Locate the cell with the specified text and output its (x, y) center coordinate. 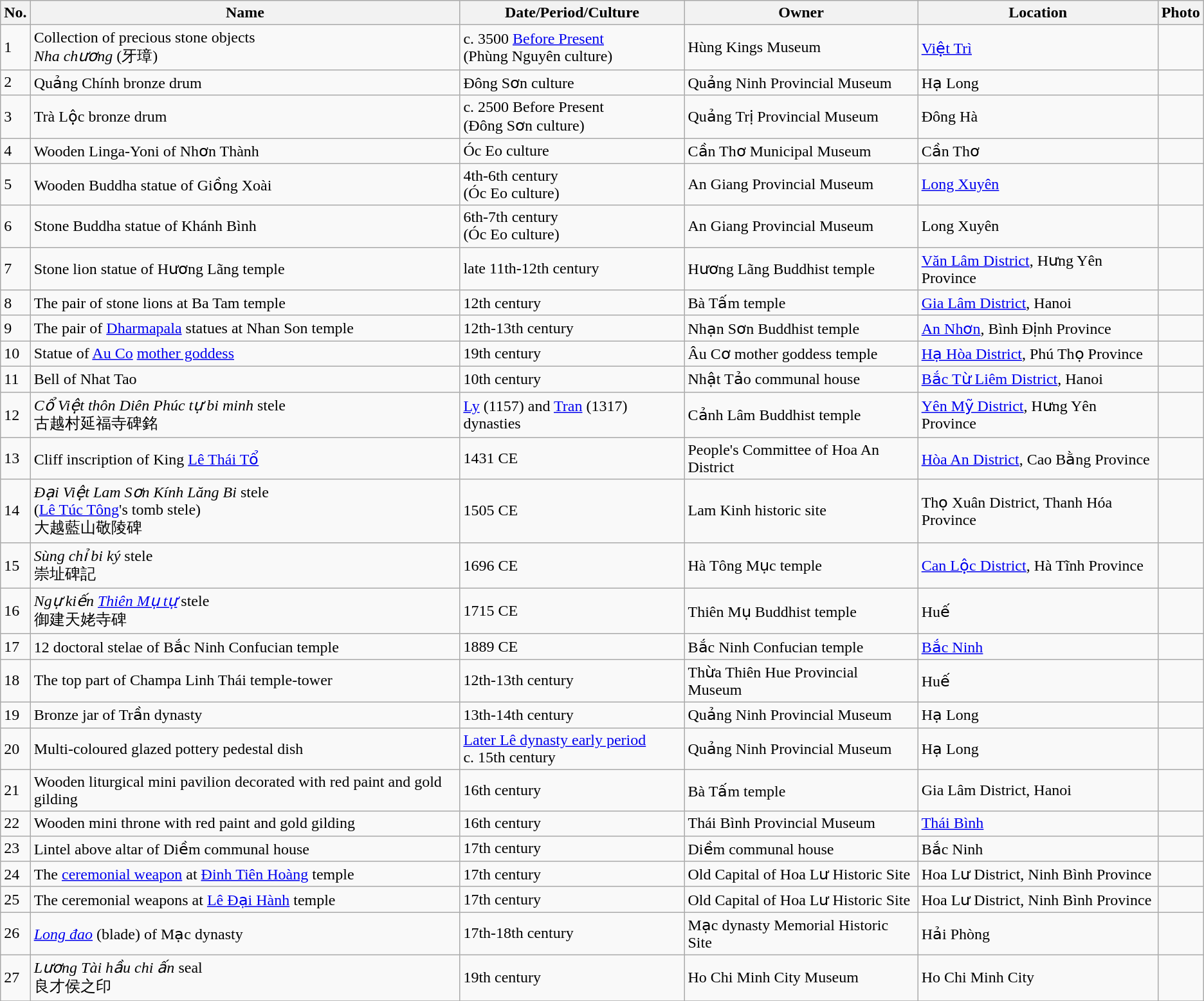
The pair of Dharmapala statues at Nhan Son temple (245, 328)
Stone lion statue of Hương Lãng temple (245, 269)
21 (15, 790)
Hương Lãng Buddhist temple (801, 269)
Nhạn Sơn Buddhist temple (801, 328)
Multi-coloured glazed pottery pedestal dish (245, 749)
Thái Bình (1038, 823)
An Nhơn, Bình Định Province (1038, 328)
Quảng Chính bronze drum (245, 82)
17 (15, 647)
late 11th-12th century (572, 269)
8 (15, 303)
4th-6th century (Óc Eo culture) (572, 184)
Thái Bình Provincial Museum (801, 823)
c. 2500 Before Present (Đông Sơn culture) (572, 117)
Statue of Au Co mother goddess (245, 354)
The pair of stone lions at Ba Tam temple (245, 303)
1505 CE (572, 511)
No. (15, 13)
Wooden Linga-Yoni of Nhơn Thành (245, 151)
12 (15, 414)
12th century (572, 303)
Thừa Thiên Hue Provincial Museum (801, 681)
16 (15, 611)
Mạc dynasty Memorial Historic Site (801, 934)
Cần Thơ (1038, 151)
Hạ Hòa District, Phú Thọ Province (1038, 354)
Hà Tông Mục temple (801, 565)
13th-14th century (572, 715)
Việt Trì (1038, 48)
Quảng Trị Provincial Museum (801, 117)
18 (15, 681)
13 (15, 458)
Đông Hà (1038, 117)
3 (15, 117)
The top part of Champa Linh Thái temple-tower (245, 681)
Óc Eo culture (572, 151)
People's Committee of Hoa An District (801, 458)
26 (15, 934)
c. 3500 Before Present (Phùng Nguyên culture) (572, 48)
Wooden liturgical mini pavilion decorated with red paint and gold gilding (245, 790)
Lintel above altar of Diềm communal house (245, 849)
Wooden Buddha statue of Giồng Xoài (245, 184)
Bell of Nhat Tao (245, 379)
27 (15, 978)
Đại Việt Lam Sơn Kính Lăng Bi stele (Lê Túc Tông's tomb stele) 大越藍山敬陵碑 (245, 511)
Location (1038, 13)
19 (15, 715)
23 (15, 849)
24 (15, 874)
Lam Kinh historic site (801, 511)
Bắc Từ Liêm District, Hanoi (1038, 379)
Photo (1181, 13)
10th century (572, 379)
7 (15, 269)
4 (15, 151)
10 (15, 354)
Cổ Việt thôn Diên Phúc tự bi minh stele古越村延福寺碑銘 (245, 414)
22 (15, 823)
1 (15, 48)
2 (15, 82)
Hùng Kings Museum (801, 48)
Collection of precious stone objectsNha chương (牙璋) (245, 48)
The ceremonial weapon at Đinh Tiên Hoàng temple (245, 874)
17th-18th century (572, 934)
Name (245, 13)
Date/Period/Culture (572, 13)
Ho Chi Minh City Museum (801, 978)
20 (15, 749)
Đông Sơn culture (572, 82)
The ceremonial weapons at Lê Đại Hành temple (245, 899)
Bronze jar of Trần dynasty (245, 715)
Diềm communal house (801, 849)
6th-7th century (Óc Eo culture) (572, 226)
Âu Cơ mother goddess temple (801, 354)
Sùng chỉ bi ký stele 崇址碑記 (245, 565)
Yên Mỹ District, Hưng Yên Province (1038, 414)
1696 CE (572, 565)
Long đao (blade) of Mạc dynasty (245, 934)
5 (15, 184)
Hòa An District, Cao Bằng Province (1038, 458)
14 (15, 511)
Later Lê dynasty early period c. 15th century (572, 749)
Trà Lộc bronze drum (245, 117)
Thọ Xuân District, Thanh Hóa Province (1038, 511)
Nhật Tảo communal house (801, 379)
6 (15, 226)
Can Lộc District, Hà Tĩnh Province (1038, 565)
15 (15, 565)
Thiên Mụ Buddhist temple (801, 611)
1431 CE (572, 458)
Stone Buddha statue of Khánh Bình (245, 226)
1889 CE (572, 647)
Owner (801, 13)
9 (15, 328)
Wooden mini throne with red paint and gold gilding (245, 823)
25 (15, 899)
Lương Tài hầu chi ấn seal 良才侯之印 (245, 978)
Ly (1157) and Tran (1317) dynasties (572, 414)
Cliff inscription of King Lê Thái Tổ (245, 458)
Ngự kiến Thiên Mụ tự stele 御建天姥寺碑 (245, 611)
1715 CE (572, 611)
Hải Phòng (1038, 934)
Ho Chi Minh City (1038, 978)
Văn Lâm District, Hưng Yên Province (1038, 269)
Bắc Ninh Confucian temple (801, 647)
11 (15, 379)
12 doctoral stelae of Bắc Ninh Confucian temple (245, 647)
Cần Thơ Municipal Museum (801, 151)
Cảnh Lâm Buddhist temple (801, 414)
